Return [x, y] of the center of cell containing provided text 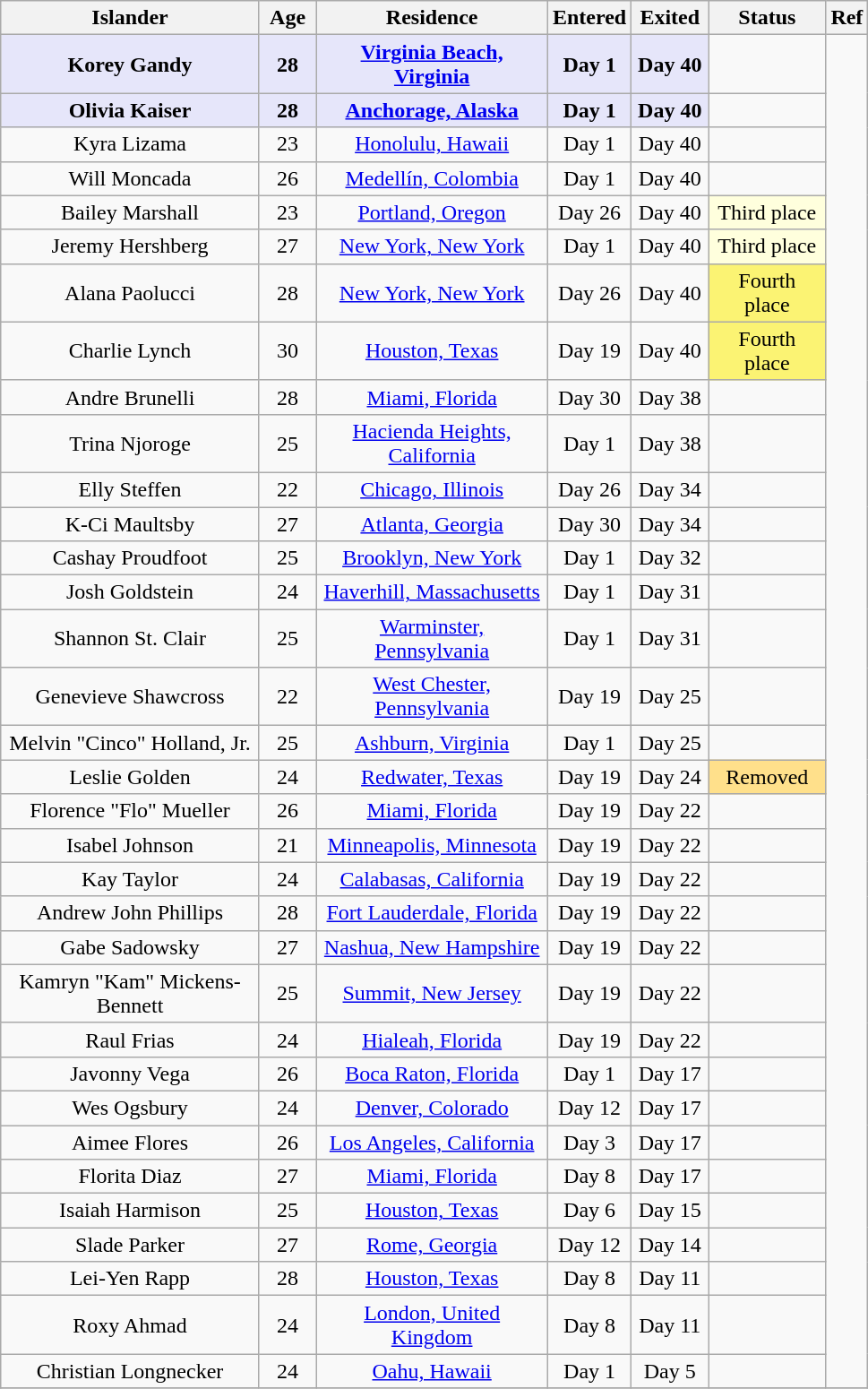
Olivia Kaiser [131, 110]
Fort Lauderdale, Florida [432, 913]
Florita Diaz [131, 1177]
30 [288, 351]
Leslie Golden [131, 777]
Haverhill, Massachusetts [432, 592]
Jeremy Hershberg [131, 246]
Residence [432, 18]
Brooklyn, New York [432, 558]
Nashua, New Hampshire [432, 947]
Day 6 [589, 1211]
Trina Njoroge [131, 443]
Genevieve Shawcross [131, 697]
Islander [131, 18]
Raul Frias [131, 1040]
Bailey Marshall [131, 212]
Isaiah Harmison [131, 1211]
Day 14 [670, 1245]
Wes Ogsbury [131, 1108]
Andre Brunelli [131, 397]
Javonny Vega [131, 1074]
Josh Goldstein [131, 592]
Kyra Lizama [131, 144]
Status [767, 18]
Hacienda Heights, California [432, 443]
Andrew John Phillips [131, 913]
Korey Gandy [131, 65]
Boca Raton, Florida [432, 1074]
Portland, Oregon [432, 212]
Slade Parker [131, 1245]
Gabe Sadowsky [131, 947]
Virginia Beach, Virginia [432, 65]
Ashburn, Virginia [432, 743]
Aimee Flores [131, 1143]
Removed [767, 777]
Charlie Lynch [131, 351]
Exited [670, 18]
Warminster, Pennsylvania [432, 638]
Anchorage, Alaska [432, 110]
Chicago, Illinois [432, 489]
Melvin "Cinco" Holland, Jr. [131, 743]
Los Angeles, California [432, 1143]
Day 5 [670, 1371]
Medellín, Colombia [432, 178]
21 [288, 845]
Christian Longnecker [131, 1371]
Rome, Georgia [432, 1245]
Entered [589, 18]
Day 32 [670, 558]
London, United Kingdom [432, 1324]
Kamryn "Kam" Mickens-Bennett [131, 993]
Summit, New Jersey [432, 993]
Isabel Johnson [131, 845]
Roxy Ahmad [131, 1324]
Calabasas, California [432, 879]
Redwater, Texas [432, 777]
West Chester, Pennsylvania [432, 697]
Cashay Proudfoot [131, 558]
Ref [847, 18]
Hialeah, Florida [432, 1040]
Atlanta, Georgia [432, 524]
Age [288, 18]
Honolulu, Hawaii [432, 144]
K-Ci Maultsby [131, 524]
Kay Taylor [131, 879]
Elly Steffen [131, 489]
Denver, Colorado [432, 1108]
Will Moncada [131, 178]
Florence "Flo" Mueller [131, 811]
Day 24 [670, 777]
Alana Paolucci [131, 292]
Oahu, Hawaii [432, 1371]
Shannon St. Clair [131, 638]
Lei-Yen Rapp [131, 1279]
Day 15 [670, 1211]
Minneapolis, Minnesota [432, 845]
Day 3 [589, 1143]
